Pinpoint the cell where the given text exists, returning its [X, Y] midpoint coordinate. 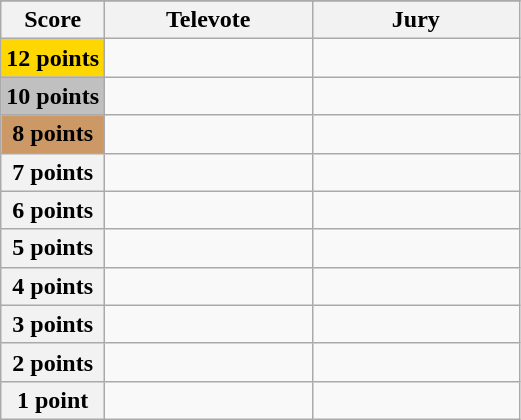
Televote [209, 20]
8 points [53, 134]
6 points [53, 210]
Score [53, 20]
2 points [53, 362]
Jury [416, 20]
7 points [53, 172]
3 points [53, 324]
10 points [53, 96]
1 point [53, 400]
12 points [53, 58]
5 points [53, 248]
4 points [53, 286]
